Pinpoint the cell where the given text exists, returning its (x, y) midpoint coordinate. 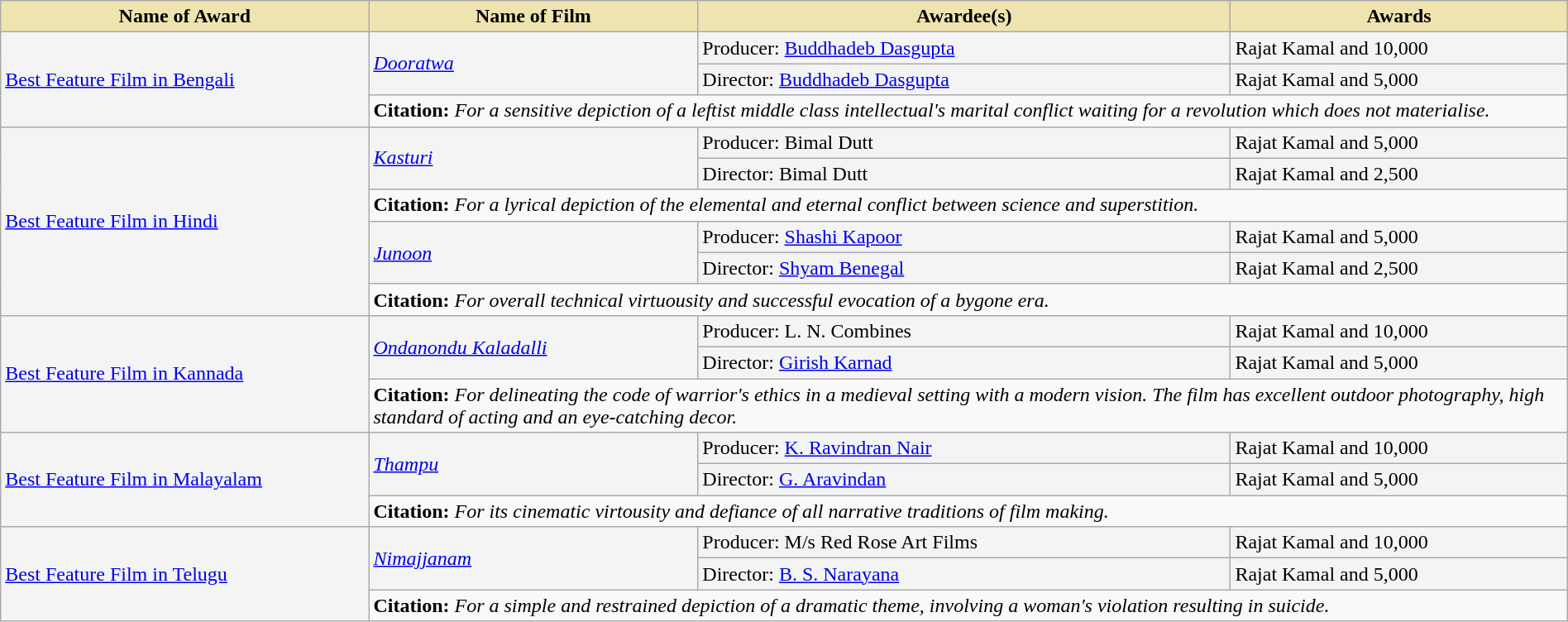
Best Feature Film in Bengali (185, 79)
Citation: For its cinematic virtousity and defiance of all narrative traditions of film making. (968, 511)
Best Feature Film in Kannada (185, 374)
Citation: For a lyrical depiction of the elemental and eternal conflict between science and superstition. (968, 205)
Citation: For overall technical virtuousity and successful evocation of a bygone era. (968, 299)
Name of Award (185, 17)
Director: Bimal Dutt (964, 174)
Producer: Buddhadeb Dasgupta (964, 48)
Awardee(s) (964, 17)
Producer: L. N. Combines (964, 331)
Producer: Bimal Dutt (964, 142)
Best Feature Film in Telugu (185, 574)
Kasturi (533, 158)
Junoon (533, 252)
Director: Buddhadeb Dasgupta (964, 79)
Name of Film (533, 17)
Producer: M/s Red Rose Art Films (964, 543)
Citation: For a sensitive depiction of a leftist middle class intellectual's marital conflict waiting for a revolution which does not materialise. (968, 111)
Producer: K. Ravindran Nair (964, 448)
Ondanondu Kaladalli (533, 347)
Best Feature Film in Hindi (185, 221)
Director: Shyam Benegal (964, 268)
Director: B. S. Narayana (964, 574)
Best Feature Film in Malayalam (185, 480)
Thampu (533, 464)
Producer: Shashi Kapoor (964, 237)
Nimajjanam (533, 558)
Citation: For a simple and restrained depiction of a dramatic theme, involving a woman's violation resulting in suicide. (968, 605)
Awards (1399, 17)
Director: Girish Karnad (964, 362)
Dooratwa (533, 64)
Director: G. Aravindan (964, 480)
